Capture the cell that displays the provided text and extract its [x, y] central coordinate. 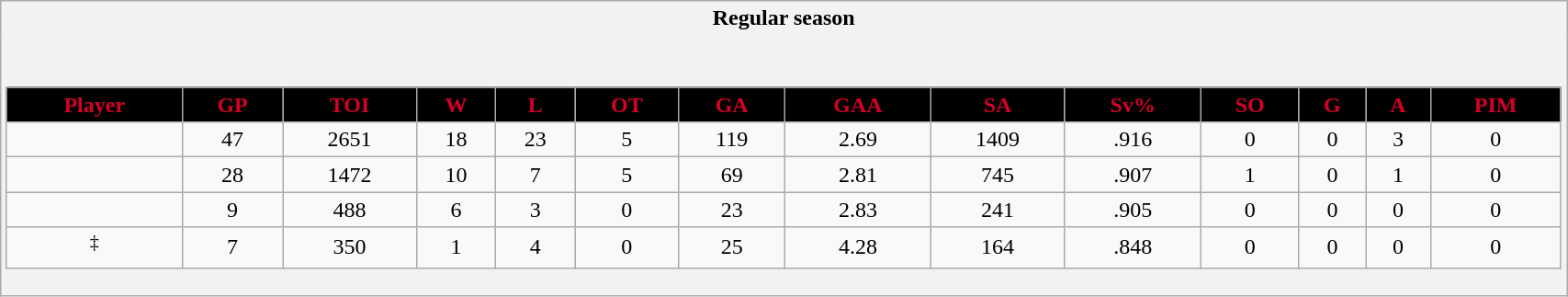
350 [350, 248]
2651 [350, 140]
G [1332, 105]
SO [1250, 105]
47 [231, 140]
‡ [94, 248]
10 [456, 175]
GA [732, 105]
L [536, 105]
18 [456, 140]
164 [998, 248]
9 [231, 210]
745 [998, 175]
25 [732, 248]
6 [456, 210]
SA [998, 105]
.905 [1134, 210]
GP [231, 105]
Sv% [1134, 105]
.848 [1134, 248]
.916 [1134, 140]
4 [536, 248]
4.28 [858, 248]
Player [94, 105]
W [456, 105]
1472 [350, 175]
1409 [998, 140]
119 [732, 140]
2.83 [858, 210]
69 [732, 175]
241 [998, 210]
2.69 [858, 140]
.907 [1134, 175]
Regular season [784, 18]
PIM [1495, 105]
GAA [858, 105]
A [1398, 105]
488 [350, 210]
OT [626, 105]
TOI [350, 105]
2.81 [858, 175]
28 [231, 175]
